Identify which cell holds the provided text, then report its (x, y) central coordinate. 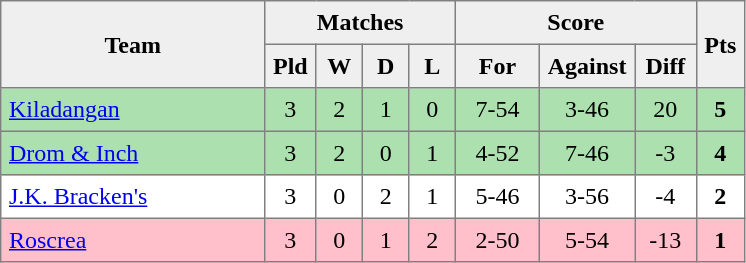
4 (720, 153)
5 (720, 110)
Pld (290, 66)
5-46 (497, 197)
3-56 (586, 197)
For (497, 66)
-4 (666, 197)
Diff (666, 66)
-3 (666, 153)
20 (666, 110)
Roscrea (133, 240)
W (339, 66)
Score (576, 23)
Drom & Inch (133, 153)
2-50 (497, 240)
Matches (360, 23)
-13 (666, 240)
Team (133, 44)
D (385, 66)
L (432, 66)
7-46 (586, 153)
3-46 (586, 110)
7-54 (497, 110)
Kiladangan (133, 110)
Against (586, 66)
Pts (720, 44)
5-54 (586, 240)
4-52 (497, 153)
J.K. Bracken's (133, 197)
